Locate the cell with the specified text and output its (x, y) center coordinate. 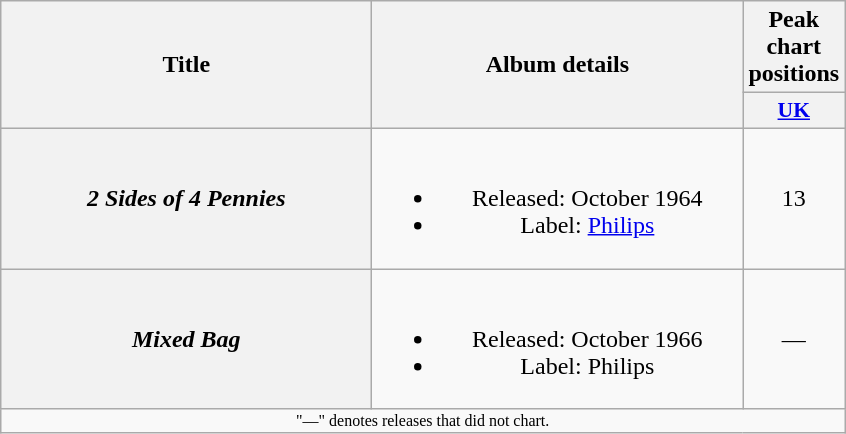
"—" denotes releases that did not chart. (423, 421)
Title (186, 65)
— (794, 338)
Peak chart positions (794, 47)
Released: October 1964Label: Philips (558, 198)
13 (794, 198)
2 Sides of 4 Pennies (186, 198)
Album details (558, 65)
UK (794, 111)
Released: October 1966Label: Philips (558, 338)
Mixed Bag (186, 338)
